Locate the cell with the specified text and output its [X, Y] center coordinate. 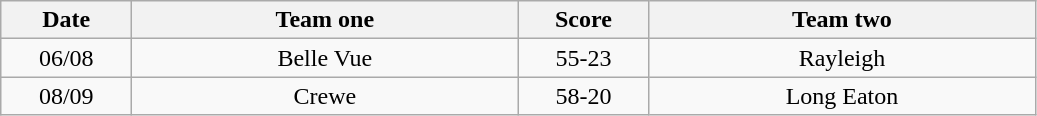
Crewe [325, 96]
Date [66, 20]
Rayleigh [842, 58]
Long Eaton [842, 96]
06/08 [66, 58]
55-23 [584, 58]
Team one [325, 20]
Team two [842, 20]
Score [584, 20]
08/09 [66, 96]
Belle Vue [325, 58]
58-20 [584, 96]
